Find where the given text appears and provide that cell's center as (x, y) coordinate. 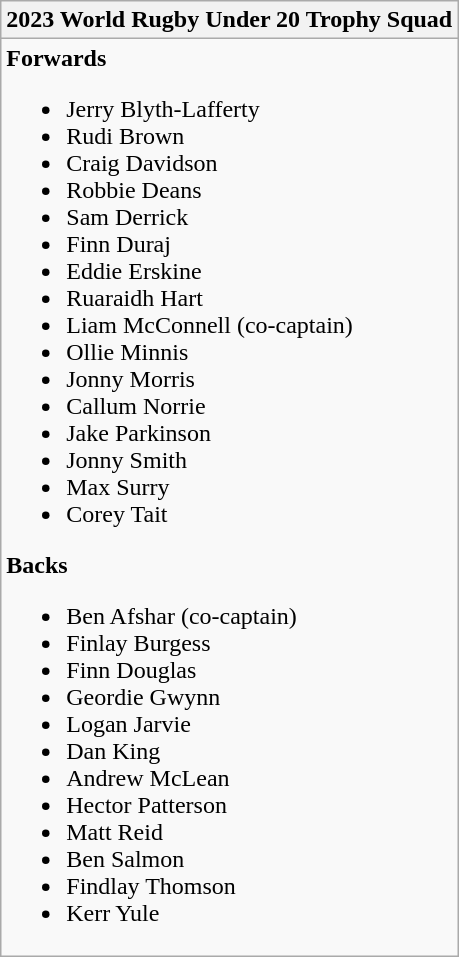
2023 World Rugby Under 20 Trophy Squad (230, 20)
